Capture the cell that displays the provided text and extract its [X, Y] central coordinate. 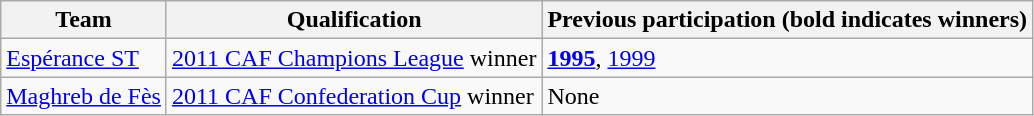
Team [84, 20]
2011 CAF Champions League winner [354, 58]
2011 CAF Confederation Cup winner [354, 96]
Espérance ST [84, 58]
None [788, 96]
Qualification [354, 20]
Previous participation (bold indicates winners) [788, 20]
1995, 1999 [788, 58]
Maghreb de Fès [84, 96]
